Find where the given text appears and provide that cell's center as [X, Y] coordinate. 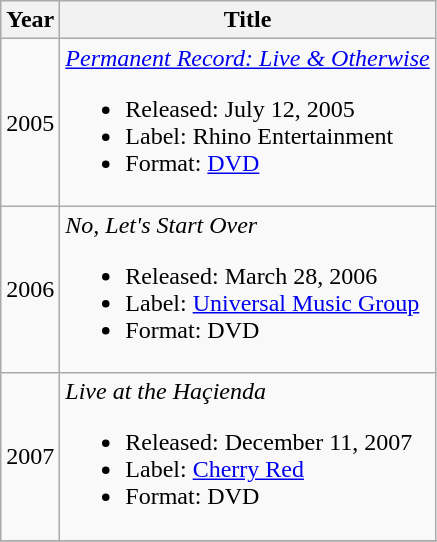
2007 [30, 456]
Permanent Record: Live & OtherwiseReleased: July 12, 2005Label: Rhino Entertainment Format: DVD [248, 122]
Live at the HaçiendaReleased: December 11, 2007Label: Cherry Red Format: DVD [248, 456]
Year [30, 20]
2006 [30, 290]
2005 [30, 122]
No, Let's Start OverReleased: March 28, 2006Label: Universal Music Group Format: DVD [248, 290]
Title [248, 20]
